Output the [X, Y] coordinate of the center of the cell containing the given text.  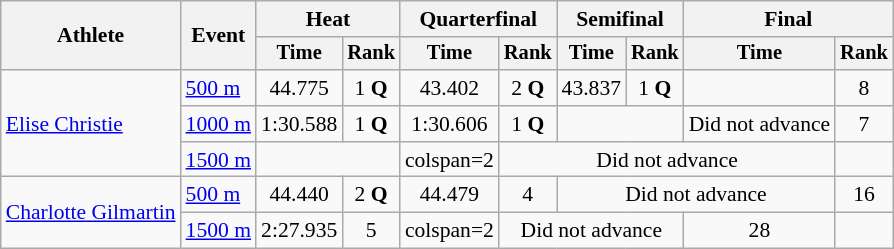
43.837 [592, 88]
44.440 [299, 195]
43.402 [450, 88]
1:30.606 [450, 124]
7 [864, 124]
Athlete [91, 36]
1000 m [218, 124]
Charlotte Gilmartin [91, 212]
2:27.935 [299, 231]
Final [788, 19]
Quarterfinal [478, 19]
Heat [328, 19]
4 [528, 195]
16 [864, 195]
8 [864, 88]
1:30.588 [299, 124]
5 [371, 231]
44.775 [299, 88]
Event [218, 36]
28 [760, 231]
Elise Christie [91, 124]
44.479 [450, 195]
Semifinal [620, 19]
